Determine the (X, Y) coordinate at the center of the cell enclosing the given text.  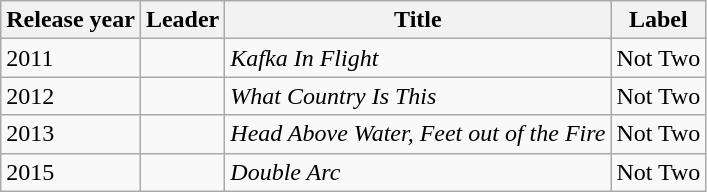
Kafka In Flight (418, 58)
Title (418, 20)
2011 (71, 58)
What Country Is This (418, 96)
Release year (71, 20)
Label (658, 20)
2015 (71, 172)
Double Arc (418, 172)
2013 (71, 134)
Head Above Water, Feet out of the Fire (418, 134)
2012 (71, 96)
Leader (182, 20)
